From the cell containing the given text, extract its center point as [x, y] coordinate. 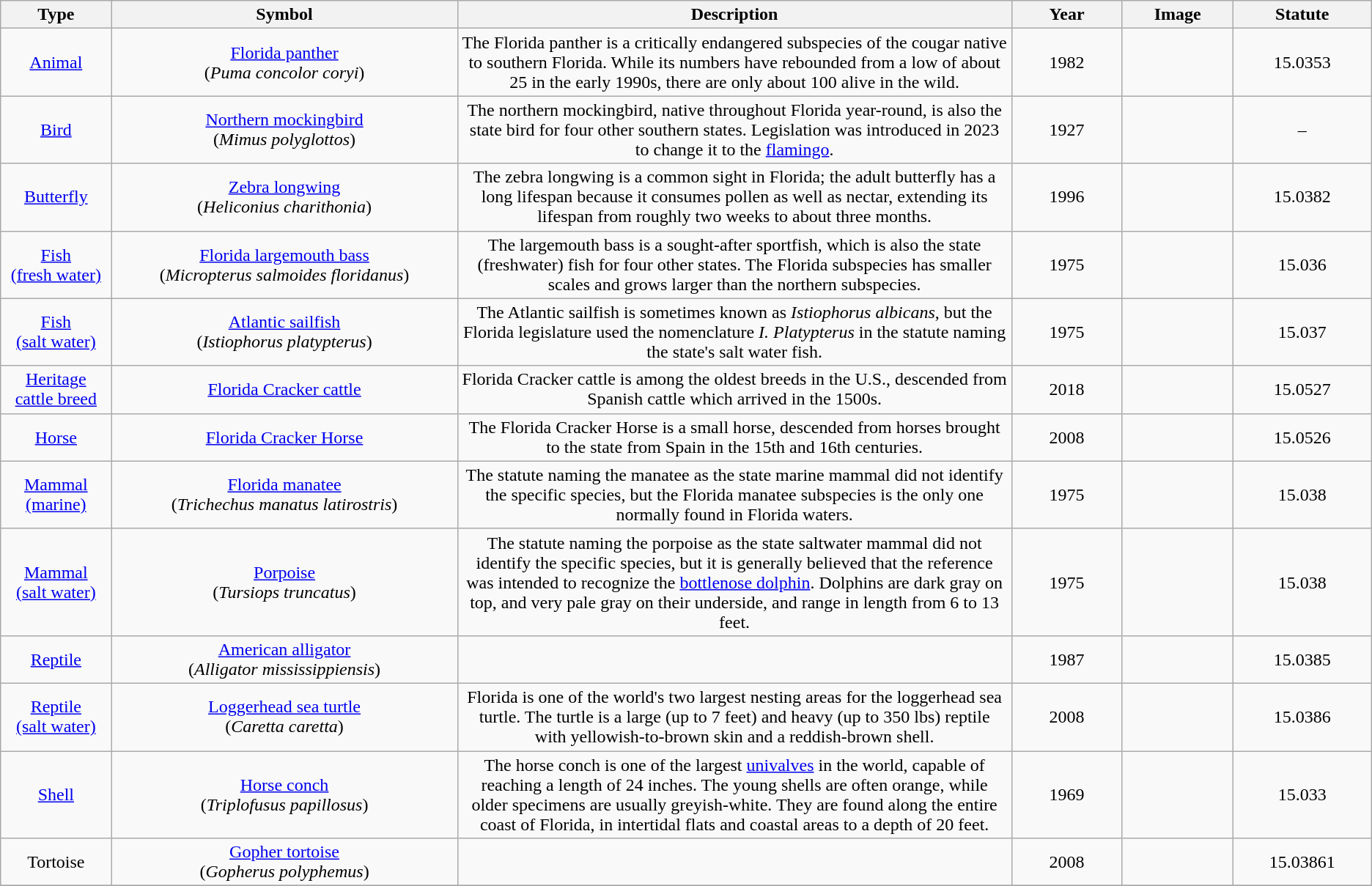
15.0386 [1302, 717]
Reptile [56, 660]
Northern mockingbird(Mimus polyglottos) [284, 130]
Reptile(salt water) [56, 717]
The Florida Cracker Horse is a small horse, descended from horses brought to the state from Spain in the 15th and 16th centuries. [734, 437]
15.036 [1302, 265]
Shell [56, 794]
Horse [56, 437]
15.0353 [1302, 62]
Bird [56, 130]
Butterfly [56, 197]
Florida panther(Puma concolor coryi) [284, 62]
Mammal(marine) [56, 495]
15.0527 [1302, 390]
Atlantic sailfish (Istiophorus platypterus) [284, 332]
Heritage cattle breed [56, 390]
Fish(salt water) [56, 332]
Fish(fresh water) [56, 265]
Statute [1302, 15]
Tortoise [56, 862]
2018 [1067, 390]
15.033 [1302, 794]
1996 [1067, 197]
1927 [1067, 130]
– [1302, 130]
American alligator(Alligator mississippiensis) [284, 660]
15.0526 [1302, 437]
15.03861 [1302, 862]
Description [734, 15]
Year [1067, 15]
1987 [1067, 660]
Mammal(salt water) [56, 582]
1982 [1067, 62]
Animal [56, 62]
Horse conch(Triplofusus papillosus) [284, 794]
Florida Cracker cattle [284, 390]
Florida Cracker Horse [284, 437]
Loggerhead sea turtle(Caretta caretta) [284, 717]
Gopher tortoise(Gopherus polyphemus) [284, 862]
Type [56, 15]
Symbol [284, 15]
1969 [1067, 794]
15.0385 [1302, 660]
Image [1177, 15]
Florida manatee(Trichechus manatus latirostris) [284, 495]
Zebra longwing(Heliconius charithonia) [284, 197]
Florida Cracker cattle is among the oldest breeds in the U.S., descended from Spanish cattle which arrived in the 1500s. [734, 390]
Florida largemouth bass(Micropterus salmoides floridanus) [284, 265]
15.0382 [1302, 197]
15.037 [1302, 332]
Porpoise(Tursiops truncatus) [284, 582]
